Detect which cell encompasses the target text, then output its [x, y] center coordinate. 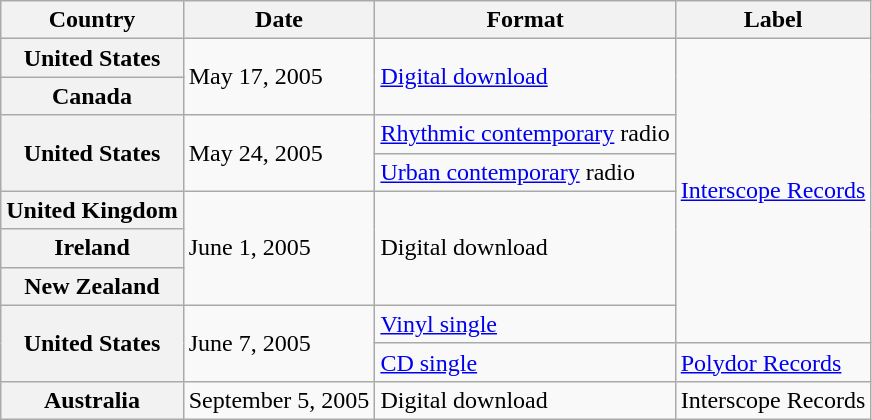
New Zealand [92, 286]
Label [773, 20]
Ireland [92, 248]
Vinyl single [525, 324]
Date [279, 20]
Polydor Records [773, 362]
Australia [92, 400]
September 5, 2005 [279, 400]
May 24, 2005 [279, 153]
Rhythmic contemporary radio [525, 134]
Canada [92, 96]
May 17, 2005 [279, 77]
June 7, 2005 [279, 343]
CD single [525, 362]
Format [525, 20]
Urban contemporary radio [525, 172]
Country [92, 20]
June 1, 2005 [279, 248]
United Kingdom [92, 210]
